Scan for the cell matching the given text and deliver its (x, y) coordinate at center. 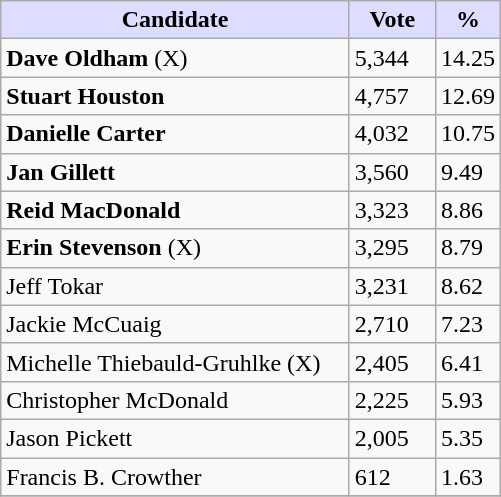
3,560 (392, 172)
9.49 (468, 172)
12.69 (468, 96)
3,231 (392, 286)
6.41 (468, 362)
Francis B. Crowther (176, 477)
3,295 (392, 248)
2,005 (392, 438)
2,405 (392, 362)
5.35 (468, 438)
Jason Pickett (176, 438)
Jan Gillett (176, 172)
8.79 (468, 248)
612 (392, 477)
Michelle Thiebauld-Gruhlke (X) (176, 362)
Vote (392, 20)
2,710 (392, 324)
Stuart Houston (176, 96)
5,344 (392, 58)
% (468, 20)
7.23 (468, 324)
Candidate (176, 20)
Danielle Carter (176, 134)
4,757 (392, 96)
Jeff Tokar (176, 286)
14.25 (468, 58)
10.75 (468, 134)
1.63 (468, 477)
Dave Oldham (X) (176, 58)
2,225 (392, 400)
4,032 (392, 134)
Reid MacDonald (176, 210)
Erin Stevenson (X) (176, 248)
3,323 (392, 210)
5.93 (468, 400)
Christopher McDonald (176, 400)
8.86 (468, 210)
8.62 (468, 286)
Jackie McCuaig (176, 324)
